Find where the given text appears and provide that cell's center as (x, y) coordinate. 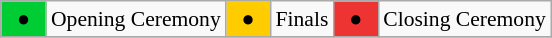
Finals (302, 19)
Closing Ceremony (464, 19)
Opening Ceremony (136, 19)
